Return the (X, Y) coordinate for the center point of the cell that contains the specified text.  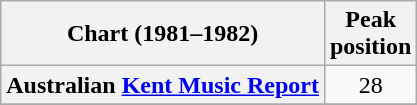
Peakposition (370, 34)
Chart (1981–1982) (163, 34)
Australian Kent Music Report (163, 85)
28 (370, 85)
